For the text-containing cell, return its midpoint in [X, Y] coordinate format. 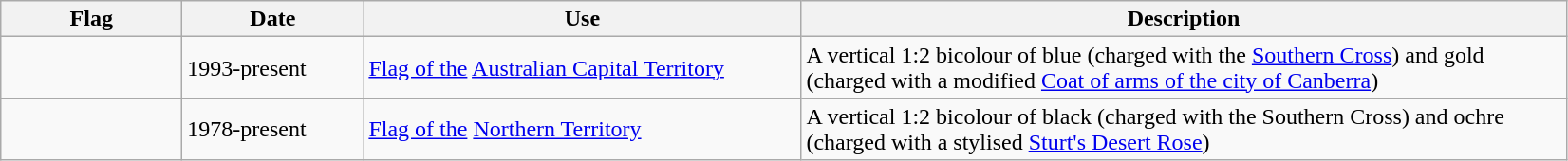
Flag [91, 19]
Date [273, 19]
1993-present [273, 68]
A vertical 1:2 bicolour of blue (charged with the Southern Cross) and gold (charged with a modified Coat of arms of the city of Canberra) [1184, 68]
Flag of the Northern Territory [583, 129]
1978-present [273, 129]
A vertical 1:2 bicolour of black (charged with the Southern Cross) and ochre (charged with a stylised Sturt's Desert Rose) [1184, 129]
Flag of the Australian Capital Territory [583, 68]
Use [583, 19]
Description [1184, 19]
